Identify which cell holds the provided text, then report its (x, y) central coordinate. 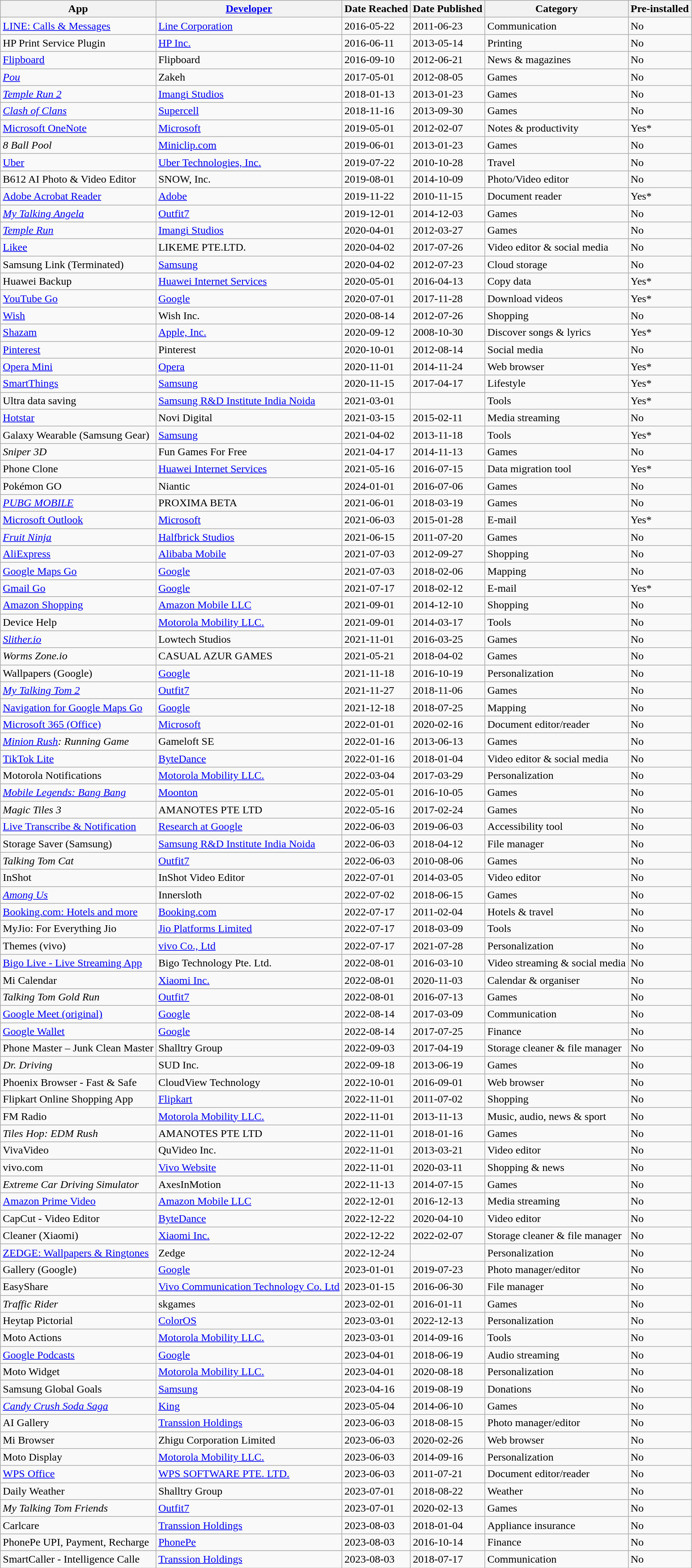
2015-02-11 (448, 418)
2016-07-13 (448, 997)
2021-11-18 (377, 673)
2022-09-03 (377, 1048)
Microsoft OneNote (78, 128)
Novi Digital (249, 418)
Moto Actions (78, 1338)
Gallery (Google) (78, 1269)
2018-04-12 (448, 844)
AI Gallery (78, 1423)
Samsung Global Goals (78, 1389)
Bigo Live - Live Streaming App (78, 963)
My Talking Tom Friends (78, 1508)
Traffic Rider (78, 1304)
SUD Inc. (249, 1065)
2010-10-28 (448, 162)
2016-09-10 (377, 60)
Cleaner (Xiaomi) (78, 1235)
2014-11-13 (448, 452)
Ultra data saving (78, 401)
2021-12-18 (377, 707)
2023-04-16 (377, 1389)
Wallpapers (Google) (78, 673)
Extreme Car Driving Simulator (78, 1184)
2016-09-01 (448, 1082)
2019-08-01 (377, 179)
2018-07-25 (448, 707)
2014-06-10 (448, 1406)
Halfbrick Studios (249, 537)
CapCut - Video Editor (78, 1218)
AxesInMotion (249, 1184)
WPS Office (78, 1474)
Mi Calendar (78, 980)
My Talking Tom 2 (78, 690)
2018-06-15 (448, 895)
Google Podcasts (78, 1355)
2013-09-30 (448, 111)
Amazon Shopping (78, 605)
2012-09-27 (448, 554)
Hotstar (78, 418)
Niantic (249, 486)
Accessibility tool (556, 827)
2020-02-13 (448, 1508)
HP Inc. (249, 43)
2016-10-05 (448, 793)
My Talking Angela (78, 214)
Storage Saver (Samsung) (78, 844)
2010-11-15 (448, 196)
2020-04-01 (377, 231)
Google Maps Go (78, 571)
2022-09-18 (377, 1065)
2020-08-14 (377, 316)
Photo/Video editor (556, 179)
Wish Inc. (249, 316)
2013-11-13 (448, 1116)
Likee (78, 248)
2020-10-01 (377, 350)
Magic Tiles 3 (78, 810)
Microsoft 365 (Office) (78, 724)
2012-08-14 (448, 350)
Talking Tom Gold Run (78, 997)
2016-10-19 (448, 673)
2016-10-14 (448, 1542)
TikTok Lite (78, 759)
2020-02-16 (448, 724)
PUBG MOBILE (78, 503)
2021-06-03 (377, 520)
2016-03-25 (448, 639)
SmartCaller - Intelligence Calle (78, 1559)
Flipkart Online Shopping App (78, 1099)
MyJio: For Everything Jio (78, 929)
2017-04-19 (448, 1048)
Flipkart (249, 1099)
2022-11-13 (377, 1184)
Gameloft SE (249, 741)
Phone Master – Junk Clean Master (78, 1048)
InShot Video Editor (249, 878)
CASUAL AZUR GAMES (249, 656)
Sniper 3D (78, 452)
SNOW, Inc. (249, 179)
Uber Technologies, Inc. (249, 162)
2019-12-01 (377, 214)
2018-02-12 (448, 588)
2021-07-17 (377, 588)
Appliance insurance (556, 1525)
EasyShare (78, 1286)
Date Reached (377, 9)
2020-03-11 (448, 1167)
2022-02-07 (448, 1235)
2021-06-15 (377, 537)
Candy Crush Soda Saga (78, 1406)
2014-03-17 (448, 622)
2017-05-01 (377, 77)
Samsung Link (Terminated) (78, 265)
Dr. Driving (78, 1065)
Miniclip.com (249, 145)
LINE: Calls & Messages (78, 26)
2013-06-13 (448, 741)
2020-11-01 (377, 367)
Opera Mini (78, 367)
Fruit Ninja (78, 537)
SmartThings (78, 384)
2017-07-25 (448, 1031)
2020-11-03 (448, 980)
2018-03-19 (448, 503)
PROXIMA BETA (249, 503)
Audio streaming (556, 1355)
2020-05-01 (377, 282)
2014-11-24 (448, 367)
QuVideo Inc. (249, 1150)
King (249, 1406)
Wish (78, 316)
2017-02-24 (448, 810)
VivaVideo (78, 1150)
Innersloth (249, 895)
2013-11-18 (448, 435)
2019-11-22 (377, 196)
Data migration tool (556, 469)
2017-04-17 (448, 384)
2019-06-03 (448, 827)
2022-12-01 (377, 1201)
Google Meet (original) (78, 1014)
Video streaming & social media (556, 963)
2018-06-19 (448, 1355)
2023-05-04 (377, 1406)
Alibaba Mobile (249, 554)
2020-07-01 (377, 299)
Research at Google (249, 827)
ZEDGE: Wallpapers & Ringtones (78, 1252)
CloudView Technology (249, 1082)
HP Print Service Plugin (78, 43)
2021-07-28 (448, 946)
Vivo Communication Technology Co. Ltd (249, 1286)
2014-12-03 (448, 214)
2021-03-15 (377, 418)
Mi Browser (78, 1440)
Amazon Prime Video (78, 1201)
Huawei Backup (78, 282)
YouTube Go (78, 299)
Cloud storage (556, 265)
Document reader (556, 196)
2016-06-11 (377, 43)
Temple Run (78, 231)
2022-05-16 (377, 810)
2018-01-16 (448, 1133)
2021-05-21 (377, 656)
2021-03-01 (377, 401)
Navigation for Google Maps Go (78, 707)
2021-05-16 (377, 469)
2017-03-09 (448, 1014)
2015-01-28 (448, 520)
Adobe Acrobat Reader (78, 196)
2013-05-14 (448, 43)
Printing (556, 43)
2011-07-21 (448, 1474)
News & magazines (556, 60)
2018-04-02 (448, 656)
Uber (78, 162)
2016-07-15 (448, 469)
Live Transcribe & Notification (78, 827)
2018-11-16 (377, 111)
2016-05-22 (377, 26)
AliExpress (78, 554)
2012-03-27 (448, 231)
ColorOS (249, 1321)
Pokémon GO (78, 486)
Bigo Technology Pte. Ltd. (249, 963)
2019-08-19 (448, 1389)
2012-02-07 (448, 128)
2011-07-20 (448, 537)
2011-02-04 (448, 912)
2018-08-22 (448, 1491)
2022-05-01 (377, 793)
Supercell (249, 111)
2023-01-15 (377, 1286)
Moto Widget (78, 1372)
2020-11-15 (377, 384)
Phoenix Browser - Fast & Safe (78, 1082)
Microsoft Outlook (78, 520)
2022-07-01 (377, 878)
Slither.io (78, 639)
2016-04-13 (448, 282)
Booking.com: Hotels and more (78, 912)
2014-07-15 (448, 1184)
Music, audio, news & sport (556, 1116)
Gmail Go (78, 588)
2016-03-10 (448, 963)
Weather (556, 1491)
2023-01-01 (377, 1269)
Social media (556, 350)
2018-07-17 (448, 1559)
2008-10-30 (448, 333)
2020-04-10 (448, 1218)
Carlcare (78, 1525)
Category (556, 9)
2013-06-19 (448, 1065)
PhonePe (249, 1542)
Developer (249, 9)
Themes (vivo) (78, 946)
Line Corporation (249, 26)
2020-02-26 (448, 1440)
Hotels & travel (556, 912)
Donations (556, 1389)
2012-06-21 (448, 60)
2020-09-12 (377, 333)
2012-07-23 (448, 265)
2010-08-06 (448, 861)
2014-12-10 (448, 605)
Adobe (249, 196)
Apple, Inc. (249, 333)
2022-10-01 (377, 1082)
2012-07-26 (448, 316)
2021-06-01 (377, 503)
2016-01-11 (448, 1304)
Device Help (78, 622)
Phone Clone (78, 469)
2022-07-02 (377, 895)
Pou (78, 77)
Pre-installed (659, 9)
2018-03-09 (448, 929)
vivo.com (78, 1167)
2022-12-13 (448, 1321)
2011-07-02 (448, 1099)
2017-07-26 (448, 248)
2019-05-01 (377, 128)
Lifestyle (556, 384)
2013-03-21 (448, 1150)
2014-03-05 (448, 878)
2016-07-06 (448, 486)
Moto Display (78, 1457)
2022-03-04 (377, 776)
Zakeh (249, 77)
2021-04-02 (377, 435)
2011-06-23 (448, 26)
Tiles Hop: EDM Rush (78, 1133)
Fun Games For Free (249, 452)
Talking Tom Cat (78, 861)
2022-01-01 (377, 724)
LIKEME PTE.LTD. (249, 248)
2016-12-13 (448, 1201)
2021-11-01 (377, 639)
2021-11-27 (377, 690)
2018-01-13 (377, 94)
2016-06-30 (448, 1286)
2022-12-24 (377, 1252)
Heytap Pictorial (78, 1321)
2019-06-01 (377, 145)
2014-10-09 (448, 179)
Minion Rush: Running Game (78, 741)
Copy data (556, 282)
PhonePe UPI, Payment, Recharge (78, 1542)
Date Published (448, 9)
WPS SOFTWARE PTE. LTD. (249, 1474)
Notes & productivity (556, 128)
Daily Weather (78, 1491)
2018-02-06 (448, 571)
Lowtech Studios (249, 639)
Zhigu Corporation Limited (249, 1440)
2018-11-06 (448, 690)
FM Radio (78, 1116)
Clash of Clans (78, 111)
skgames (249, 1304)
Travel (556, 162)
Download videos (556, 299)
2019-07-22 (377, 162)
Google Wallet (78, 1031)
Mobile Legends: Bang Bang (78, 793)
8 Ball Pool (78, 145)
2012-08-05 (448, 77)
Temple Run 2 (78, 94)
2023-02-01 (377, 1304)
Calendar & organiser (556, 980)
Shazam (78, 333)
2020-08-18 (448, 1372)
InShot (78, 878)
Booking.com (249, 912)
Jio Platforms Limited (249, 929)
2017-03-29 (448, 776)
Vivo Website (249, 1167)
Discover songs & lyrics (556, 333)
2017-11-28 (448, 299)
2021-04-17 (377, 452)
2019-07-23 (448, 1269)
Galaxy Wearable (Samsung Gear) (78, 435)
B612 AI Photo & Video Editor (78, 179)
Worms Zone.io (78, 656)
App (78, 9)
vivo Co., Ltd (249, 946)
Moonton (249, 793)
Among Us (78, 895)
Motorola Notifications (78, 776)
Zedge (249, 1252)
Opera (249, 367)
2024-01-01 (377, 486)
2018-08-15 (448, 1423)
Shopping & news (556, 1167)
